Detect which cell encompasses the target text, then output its [X, Y] center coordinate. 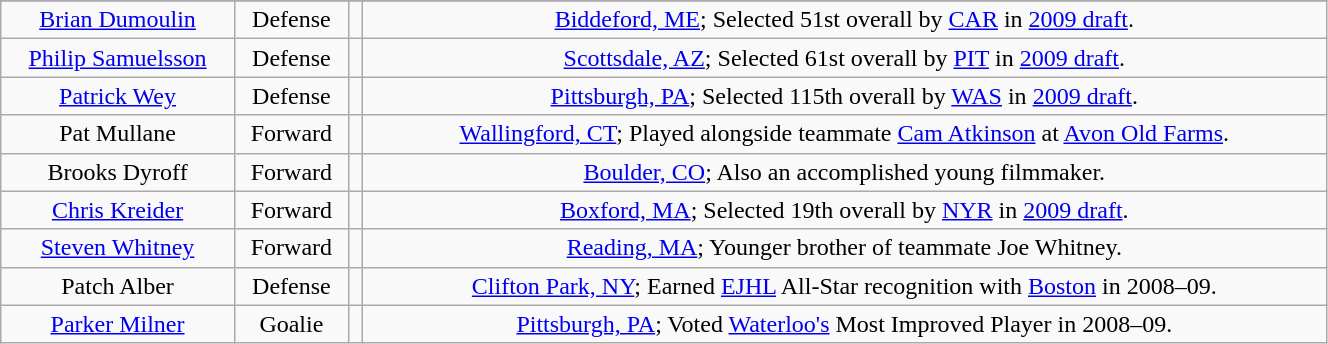
Steven Whitney [118, 248]
Biddeford, ME; Selected 51st overall by CAR in 2009 draft. [844, 20]
Boulder, CO; Also an accomplished young filmmaker. [844, 172]
Pittsburgh, PA; Selected 115th overall by WAS in 2009 draft. [844, 96]
Clifton Park, NY; Earned EJHL All-Star recognition with Boston in 2008–09. [844, 286]
Brooks Dyroff [118, 172]
Parker Milner [118, 324]
Boxford, MA; Selected 19th overall by NYR in 2009 draft. [844, 210]
Brian Dumoulin [118, 20]
Pittsburgh, PA; Voted Waterloo's Most Improved Player in 2008–09. [844, 324]
Reading, MA; Younger brother of teammate Joe Whitney. [844, 248]
Chris Kreider [118, 210]
Goalie [291, 324]
Patch Alber [118, 286]
Patrick Wey [118, 96]
Pat Mullane [118, 134]
Scottsdale, AZ; Selected 61st overall by PIT in 2009 draft. [844, 58]
Wallingford, CT; Played alongside teammate Cam Atkinson at Avon Old Farms. [844, 134]
Philip Samuelsson [118, 58]
